Return the (x, y) coordinate for the center point of the cell that contains the specified text.  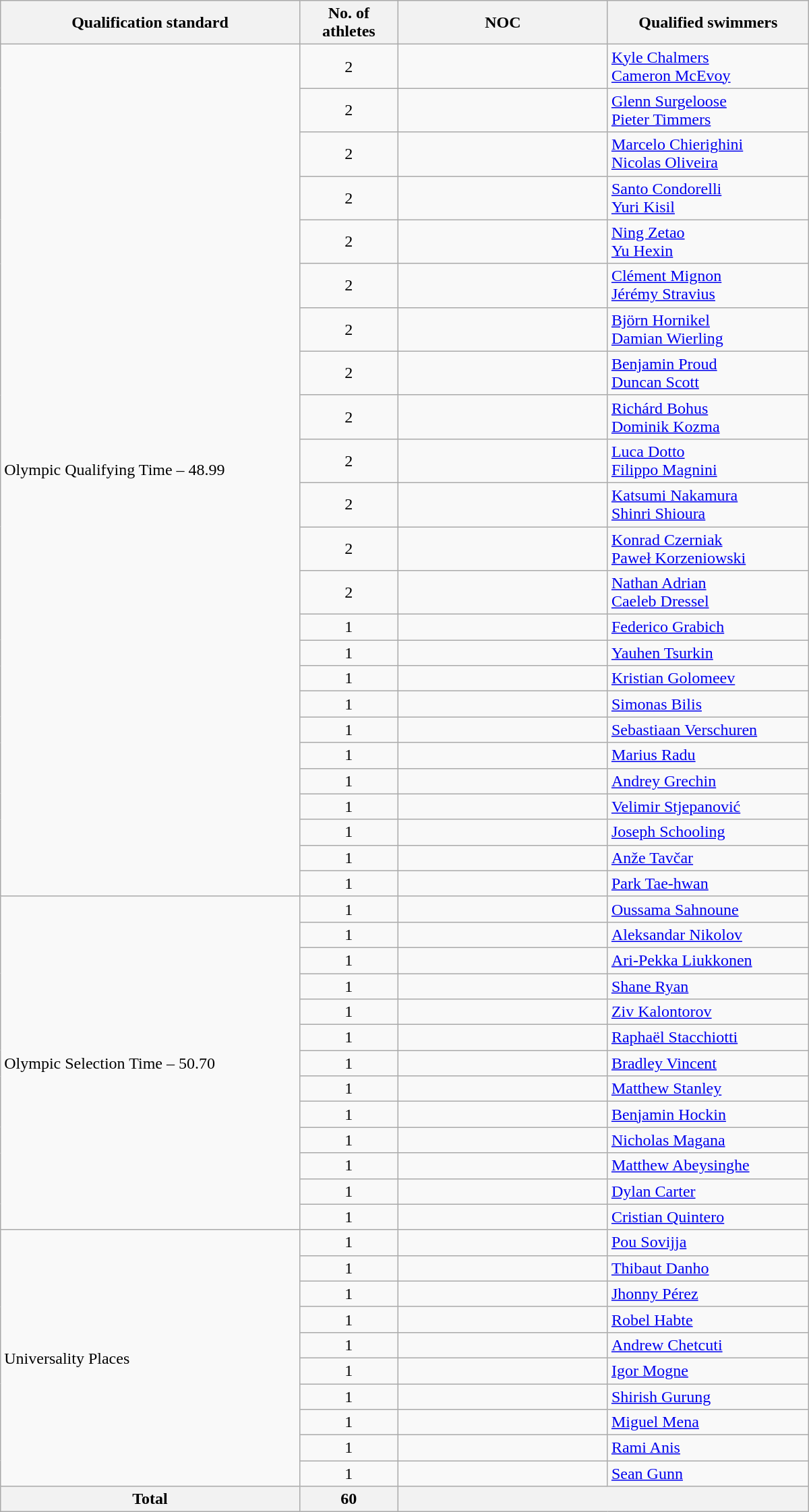
Matthew Abeysinghe (708, 1166)
Shirish Gurung (708, 1397)
Rami Anis (708, 1448)
Luca DottoFilippo Magnini (708, 461)
Pou Sovijja (708, 1242)
Raphaël Stacchiotti (708, 1038)
Konrad CzerniakPaweł Korzeniowski (708, 548)
Björn HornikelDamian Wierling (708, 329)
Robel Habte (708, 1319)
Ziv Kalontorov (708, 1012)
Andrey Grechin (708, 781)
60 (349, 1499)
Marius Radu (708, 755)
Olympic Selection Time – 50.70 (150, 1063)
Park Tae-hwan (708, 883)
NOC (503, 23)
Benjamin ProudDuncan Scott (708, 373)
Marcelo ChierighiniNicolas Oliveira (708, 154)
Richárd BohusDominik Kozma (708, 416)
Katsumi NakamuraShinri Shioura (708, 504)
Shane Ryan (708, 986)
Santo CondorelliYuri Kisil (708, 198)
Thibaut Danho (708, 1268)
Ning ZetaoYu Hexin (708, 241)
Nathan AdrianCaeleb Dressel (708, 593)
Kyle ChalmersCameron McEvoy (708, 66)
Yauhen Tsurkin (708, 653)
Cristian Quintero (708, 1217)
No. of athletes (349, 23)
Matthew Stanley (708, 1089)
Simonas Bilis (708, 704)
Nicholas Magana (708, 1140)
Clément MignonJérémy Stravius (708, 286)
Benjamin Hockin (708, 1114)
Ari-Pekka Liukkonen (708, 960)
Dylan Carter (708, 1191)
Total (150, 1499)
Sean Gunn (708, 1474)
Kristian Golomeev (708, 679)
Bradley Vincent (708, 1063)
Sebastiaan Verschuren (708, 730)
Qualification standard (150, 23)
Qualified swimmers (708, 23)
Aleksandar Nikolov (708, 935)
Anže Tavčar (708, 858)
Federico Grabich (708, 627)
Jhonny Pérez (708, 1294)
Oussama Sahnoune (708, 909)
Igor Mogne (708, 1371)
Velimir Stjepanović (708, 807)
Olympic Qualifying Time – 48.99 (150, 470)
Andrew Chetcuti (708, 1345)
Glenn SurgeloosePieter Timmers (708, 111)
Miguel Mena (708, 1422)
Universality Places (150, 1358)
Joseph Schooling (708, 832)
